Determine the [x, y] coordinate at the center of the cell enclosing the given text.  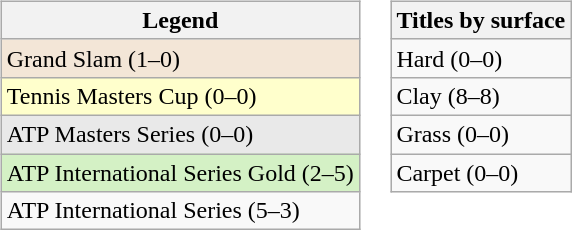
Legend [180, 20]
Carpet (0–0) [481, 173]
Tennis Masters Cup (0–0) [180, 96]
ATP International Series (5–3) [180, 211]
Grass (0–0) [481, 134]
Clay (8–8) [481, 96]
Hard (0–0) [481, 58]
ATP International Series Gold (2–5) [180, 173]
Titles by surface [481, 20]
Grand Slam (1–0) [180, 58]
ATP Masters Series (0–0) [180, 134]
